Extract the [x, y] coordinate from the center of the cell holding the provided text.  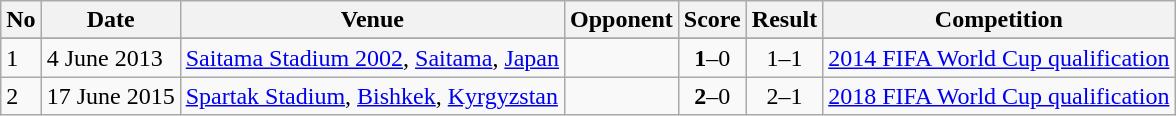
1 [21, 58]
Competition [999, 20]
2–1 [784, 96]
2–0 [712, 96]
No [21, 20]
Result [784, 20]
1–0 [712, 58]
Spartak Stadium, Bishkek, Kyrgyzstan [372, 96]
Score [712, 20]
2 [21, 96]
2014 FIFA World Cup qualification [999, 58]
1–1 [784, 58]
Saitama Stadium 2002, Saitama, Japan [372, 58]
Opponent [622, 20]
17 June 2015 [110, 96]
4 June 2013 [110, 58]
Venue [372, 20]
Date [110, 20]
2018 FIFA World Cup qualification [999, 96]
